For the text-containing cell, return its midpoint in [X, Y] coordinate format. 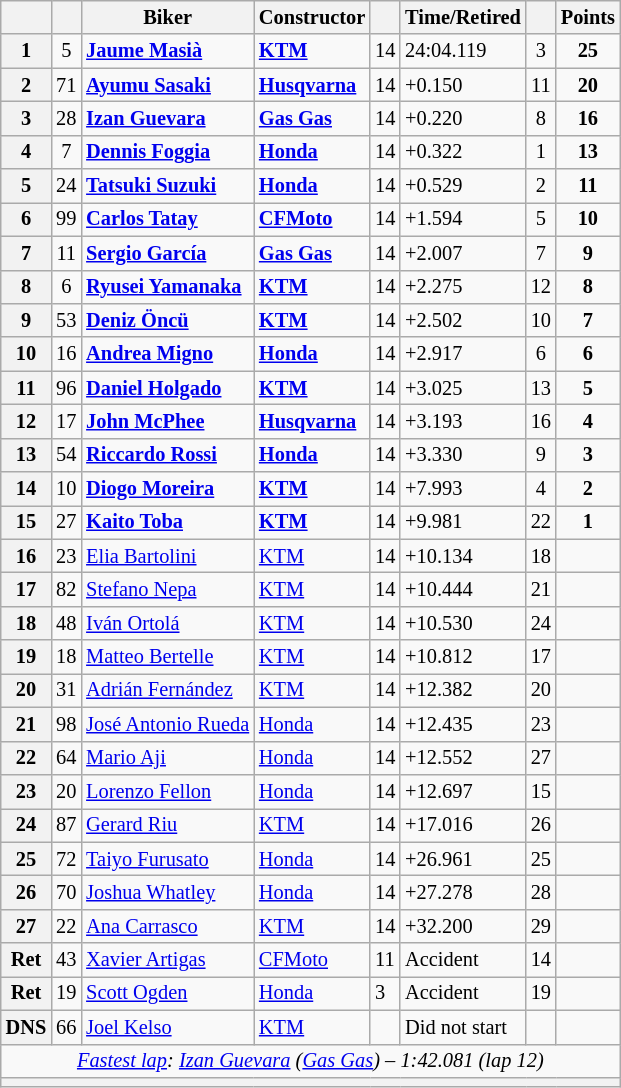
+2.917 [463, 354]
Time/Retired [463, 17]
+7.993 [463, 489]
+0.322 [463, 152]
+10.134 [463, 556]
+27.278 [463, 892]
87 [66, 825]
+0.529 [463, 186]
Diogo Moreira [168, 489]
Tatsuki Suzuki [168, 186]
31 [66, 690]
Gerard Riu [168, 825]
53 [66, 320]
70 [66, 892]
Points [588, 17]
+2.502 [463, 320]
Matteo Bertelle [168, 657]
Joshua Whatley [168, 892]
Joel Kelso [168, 1027]
Riccardo Rossi [168, 455]
Constructor [312, 17]
43 [66, 960]
Carlos Tatay [168, 219]
Iván Ortolá [168, 623]
Xavier Artigas [168, 960]
66 [66, 1027]
DNS [26, 1027]
Jaume Masià [168, 51]
Kaito Toba [168, 522]
+10.812 [463, 657]
+12.697 [463, 791]
+3.025 [463, 388]
Izan Guevara [168, 118]
Mario Aji [168, 758]
Adrián Fernández [168, 690]
Daniel Holgado [168, 388]
Taiyo Furusato [168, 859]
Biker [168, 17]
+0.150 [463, 85]
Fastest lap: Izan Guevara (Gas Gas) – 1:42.081 (lap 12) [310, 1061]
Ana Carrasco [168, 926]
+26.961 [463, 859]
Sergio García [168, 253]
Scott Ogden [168, 993]
+12.435 [463, 724]
+9.981 [463, 522]
Andrea Migno [168, 354]
Dennis Foggia [168, 152]
99 [66, 219]
24:04.119 [463, 51]
John McPhee [168, 421]
Stefano Nepa [168, 589]
72 [66, 859]
Ryusei Yamanaka [168, 287]
+32.200 [463, 926]
64 [66, 758]
96 [66, 388]
José Antonio Rueda [168, 724]
+17.016 [463, 825]
+12.382 [463, 690]
71 [66, 85]
98 [66, 724]
+3.330 [463, 455]
Lorenzo Fellon [168, 791]
82 [66, 589]
+0.220 [463, 118]
Ayumu Sasaki [168, 85]
+10.530 [463, 623]
+2.275 [463, 287]
Elia Bartolini [168, 556]
+12.552 [463, 758]
54 [66, 455]
Deniz Öncü [168, 320]
29 [541, 926]
Did not start [463, 1027]
+2.007 [463, 253]
+1.594 [463, 219]
+10.444 [463, 589]
48 [66, 623]
+3.193 [463, 421]
